Output the (x, y) coordinate of the center of the cell containing the given text.  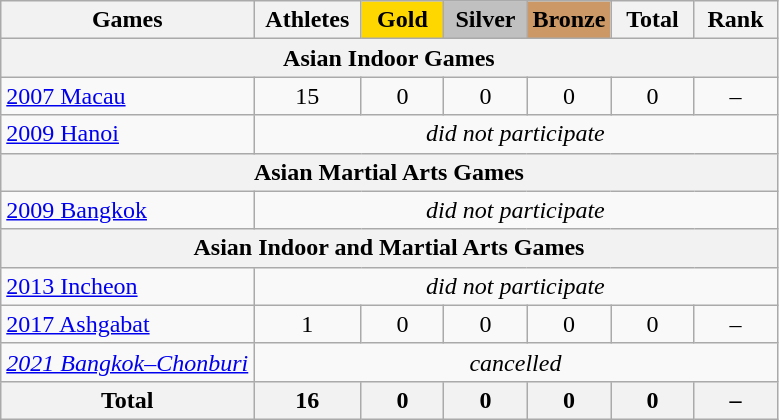
2009 Bangkok (128, 210)
Asian Indoor and Martial Arts Games (389, 248)
16 (308, 400)
cancelled (516, 362)
1 (308, 324)
2007 Macau (128, 96)
Asian Martial Arts Games (389, 172)
Bronze (569, 20)
Athletes (308, 20)
2021 Bangkok–Chonburi (128, 362)
Gold (402, 20)
2009 Hanoi (128, 134)
2013 Incheon (128, 286)
Asian Indoor Games (389, 58)
15 (308, 96)
Silver (486, 20)
2017 Ashgabat (128, 324)
Games (128, 20)
Rank (736, 20)
